Find where the given text appears and provide that cell's center as (X, Y) coordinate. 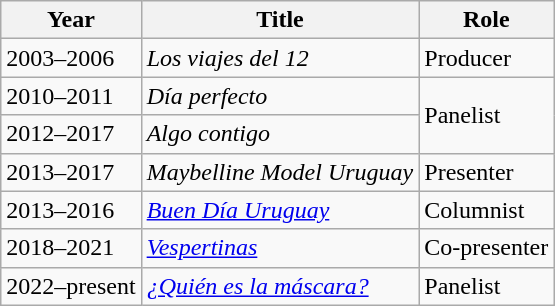
Día perfecto (280, 96)
2010–2011 (71, 96)
Algo contigo (280, 134)
Presenter (486, 172)
Role (486, 20)
2018–2021 (71, 248)
2012–2017 (71, 134)
Buen Día Uruguay (280, 210)
¿Quién es la máscara? (280, 286)
Vespertinas (280, 248)
2022–present (71, 286)
Title (280, 20)
2013–2017 (71, 172)
Producer (486, 58)
Year (71, 20)
Columnist (486, 210)
2003–2006 (71, 58)
Co-presenter (486, 248)
Maybelline Model Uruguay (280, 172)
2013–2016 (71, 210)
Los viajes del 12 (280, 58)
